Find where the given text appears and provide that cell's center as (X, Y) coordinate. 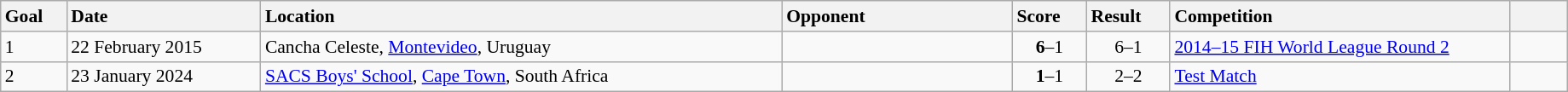
Test Match (1339, 77)
22 February 2015 (164, 47)
Score (1049, 16)
Goal (34, 16)
Location (522, 16)
Result (1129, 16)
2–2 (1129, 77)
23 January 2024 (164, 77)
Date (164, 16)
Opponent (897, 16)
2 (34, 77)
2014–15 FIH World League Round 2 (1339, 47)
Cancha Celeste, Montevideo, Uruguay (522, 47)
Competition (1339, 16)
1 (34, 47)
SACS Boys' School, Cape Town, South Africa (522, 77)
1–1 (1049, 77)
